Return (x, y) of the center of cell containing provided text 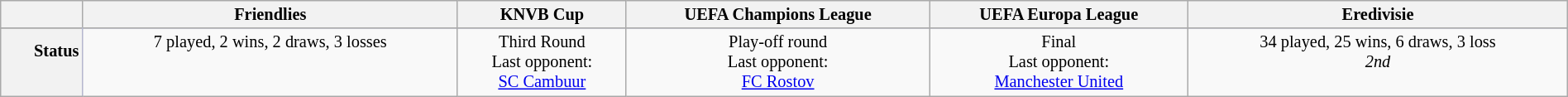
KNVB Cup (542, 14)
UEFA Europa League (1059, 14)
UEFA Champions League (777, 14)
Status (41, 62)
Friendlies (270, 14)
Third RoundLast opponent: SC Cambuur (542, 62)
7 played, 2 wins, 2 draws, 3 losses (270, 62)
Eredivisie (1378, 14)
34 played, 25 wins, 6 draws, 3 loss2nd (1378, 62)
FinalLast opponent: Manchester United (1059, 62)
Play-off roundLast opponent: FC Rostov (777, 62)
